Pinpoint the cell where the given text exists, returning its [X, Y] midpoint coordinate. 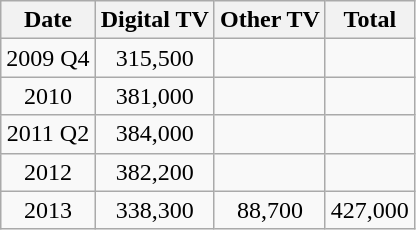
Total [370, 20]
Digital TV [154, 20]
2013 [48, 210]
2009 Q4 [48, 58]
338,300 [154, 210]
2010 [48, 96]
381,000 [154, 96]
2012 [48, 172]
Other TV [270, 20]
427,000 [370, 210]
88,700 [270, 210]
382,200 [154, 172]
315,500 [154, 58]
Date [48, 20]
384,000 [154, 134]
2011 Q2 [48, 134]
